Identify which cell holds the provided text, then report its (x, y) central coordinate. 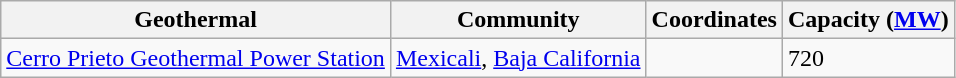
Mexicali, Baja California (518, 58)
Coordinates (714, 20)
Capacity (MW) (868, 20)
Geothermal (196, 20)
Community (518, 20)
720 (868, 58)
Cerro Prieto Geothermal Power Station (196, 58)
